Detect which cell encompasses the target text, then output its (x, y) center coordinate. 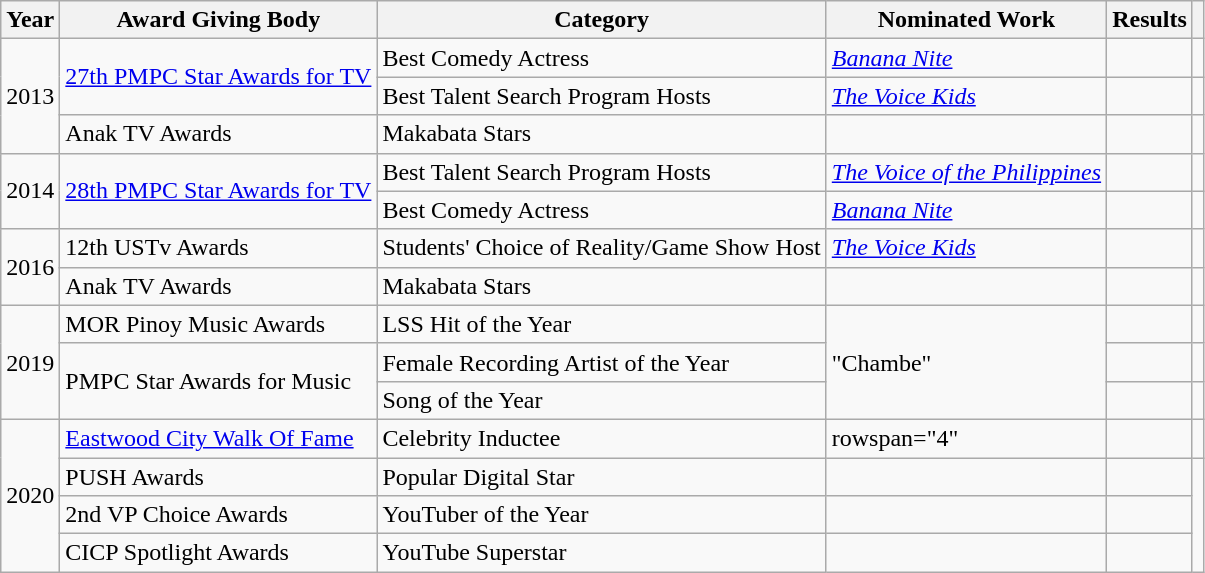
LSS Hit of the Year (602, 324)
Female Recording Artist of the Year (602, 362)
MOR Pinoy Music Awards (218, 324)
Award Giving Body (218, 20)
2013 (30, 96)
PMPC Star Awards for Music (218, 381)
Year (30, 20)
Nominated Work (966, 20)
2nd VP Choice Awards (218, 515)
The Voice of the Philippines (966, 172)
Song of the Year (602, 400)
rowspan="4" (966, 438)
Category (602, 20)
Eastwood City Walk Of Fame (218, 438)
28th PMPC Star Awards for TV (218, 191)
2014 (30, 191)
Results (1150, 20)
PUSH Awards (218, 477)
2019 (30, 362)
12th USTv Awards (218, 248)
27th PMPC Star Awards for TV (218, 77)
2016 (30, 267)
Celebrity Inductee (602, 438)
Popular Digital Star (602, 477)
"Chambe" (966, 362)
Students' Choice of Reality/Game Show Host (602, 248)
YouTuber of the Year (602, 515)
2020 (30, 495)
YouTube Superstar (602, 553)
CICP Spotlight Awards (218, 553)
